Locate the cell with the specified text and output its [x, y] center coordinate. 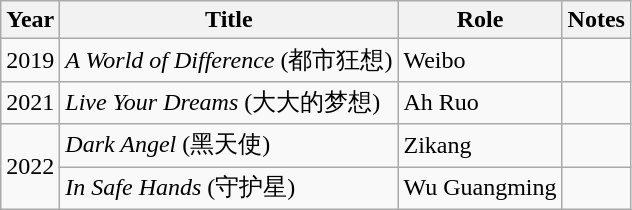
2022 [30, 166]
Role [480, 20]
2021 [30, 102]
2019 [30, 60]
A World of Difference (都市狂想) [229, 60]
Weibo [480, 60]
Year [30, 20]
Dark Angel (黑天使) [229, 146]
Live Your Dreams (大大的梦想) [229, 102]
Notes [596, 20]
Zikang [480, 146]
Wu Guangming [480, 188]
In Safe Hands (守护星) [229, 188]
Ah Ruo [480, 102]
Title [229, 20]
